Detect which cell encompasses the target text, then output its [x, y] center coordinate. 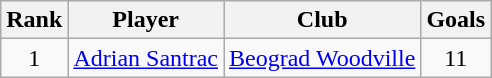
1 [34, 58]
Goals [456, 20]
11 [456, 58]
Adrian Santrac [146, 58]
Beograd Woodville [322, 58]
Rank [34, 20]
Club [322, 20]
Player [146, 20]
